Extract the (x, y) coordinate from the center of the cell holding the provided text.  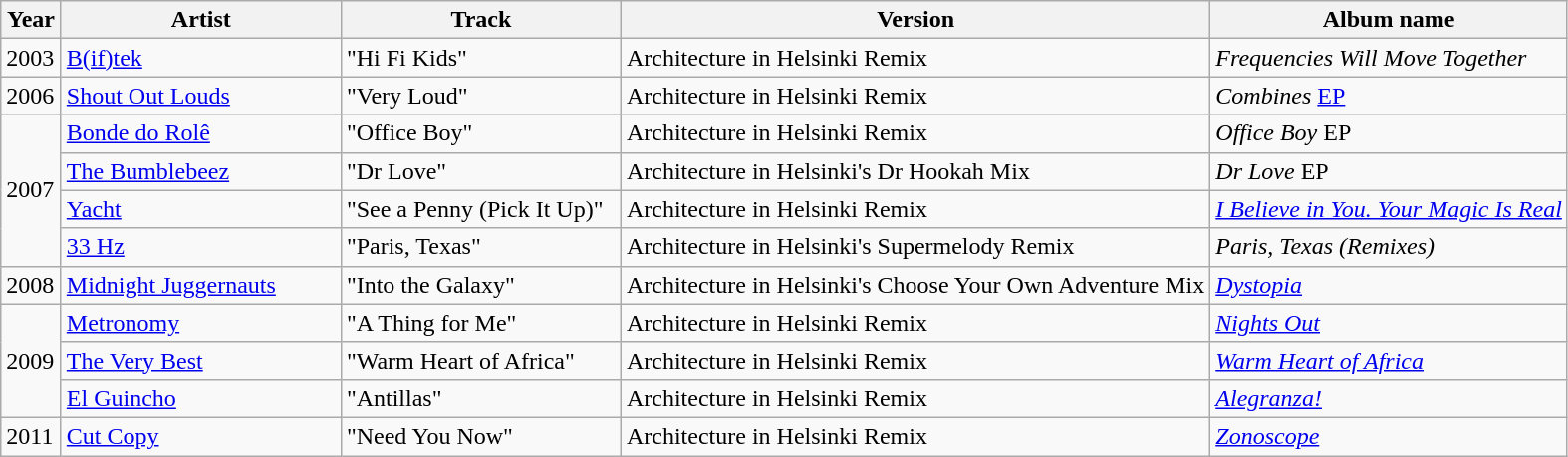
Dystopia (1389, 285)
Architecture in Helsinki's Supermelody Remix (915, 247)
Architecture in Helsinki's Dr Hookah Mix (915, 171)
Nights Out (1389, 323)
Track (480, 20)
The Very Best (201, 360)
El Guincho (201, 398)
Version (915, 20)
Cut Copy (201, 436)
"Antillas" (480, 398)
Architecture in Helsinki's Choose Your Own Adventure Mix (915, 285)
2009 (32, 360)
2006 (32, 96)
Year (32, 20)
"See a Penny (Pick It Up)" (480, 209)
"Hi Fi Kids" (480, 58)
Artist (201, 20)
Midnight Juggernauts (201, 285)
"Into the Galaxy" (480, 285)
2008 (32, 285)
Shout Out Louds (201, 96)
"Office Boy" (480, 133)
33 Hz (201, 247)
Warm Heart of Africa (1389, 360)
"Paris, Texas" (480, 247)
"Dr Love" (480, 171)
Alegranza! (1389, 398)
Combines EP (1389, 96)
Yacht (201, 209)
The Bumblebeez (201, 171)
Bonde do Rolê (201, 133)
Metronomy (201, 323)
I Believe in You. Your Magic Is Real (1389, 209)
2003 (32, 58)
Frequencies Will Move Together (1389, 58)
Paris, Texas (Remixes) (1389, 247)
B(if)tek (201, 58)
"Very Loud" (480, 96)
Zonoscope (1389, 436)
"Warm Heart of Africa" (480, 360)
Dr Love EP (1389, 171)
2011 (32, 436)
"Need You Now" (480, 436)
Office Boy EP (1389, 133)
Album name (1389, 20)
"A Thing for Me" (480, 323)
2007 (32, 190)
